From the cell containing the given text, extract its center point as (X, Y) coordinate. 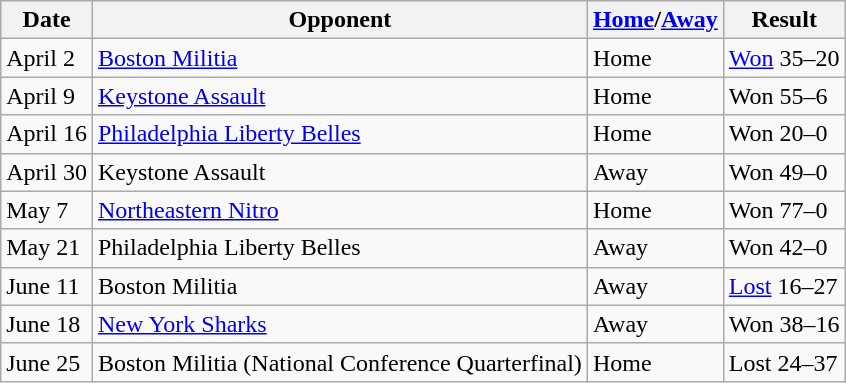
June 11 (47, 286)
Won 49–0 (784, 172)
Lost 16–27 (784, 286)
Won 55–6 (784, 96)
Won 42–0 (784, 248)
Won 20–0 (784, 134)
Won 38–16 (784, 324)
Won 35–20 (784, 58)
Date (47, 20)
Won 77–0 (784, 210)
April 30 (47, 172)
New York Sharks (340, 324)
Lost 24–37 (784, 362)
April 16 (47, 134)
Opponent (340, 20)
May 7 (47, 210)
Result (784, 20)
Home/Away (655, 20)
June 25 (47, 362)
Northeastern Nitro (340, 210)
April 2 (47, 58)
June 18 (47, 324)
April 9 (47, 96)
May 21 (47, 248)
Boston Militia (National Conference Quarterfinal) (340, 362)
